Search for the cell housing the specified text and yield its [x, y] center coordinate. 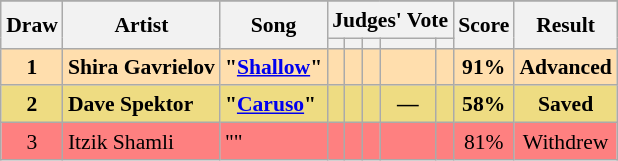
Song [274, 24]
81% [484, 142]
"" [274, 142]
— [408, 104]
91% [484, 66]
Judges' Vote [390, 20]
Dave Spektor [142, 104]
1 [32, 66]
Withdrew [565, 142]
Score [484, 24]
Itzik Shamli [142, 142]
Shira Gavrielov [142, 66]
3 [32, 142]
"Caruso" [274, 104]
"Shallow" [274, 66]
2 [32, 104]
Advanced [565, 66]
58% [484, 104]
Draw [32, 24]
Saved [565, 104]
Result [565, 24]
Artist [142, 24]
